Determine the (X, Y) coordinate at the center of the cell enclosing the given text.  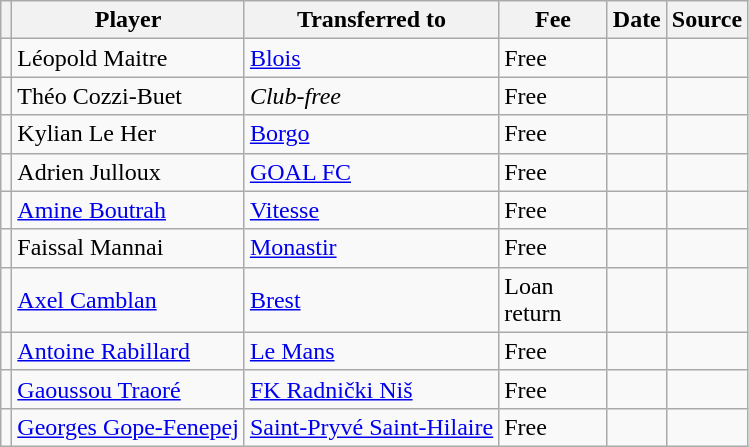
Léopold Maitre (128, 58)
Source (706, 20)
FK Radnički Niš (371, 389)
Loan return (554, 300)
Faissal Mannai (128, 248)
Fee (554, 20)
Borgo (371, 134)
Axel Camblan (128, 300)
Monastir (371, 248)
Date (636, 20)
Antoine Rabillard (128, 351)
Amine Boutrah (128, 210)
Club-free (371, 96)
GOAL FC (371, 172)
Saint-Pryvé Saint-Hilaire (371, 427)
Transferred to (371, 20)
Vitesse (371, 210)
Brest (371, 300)
Théo Cozzi-Buet (128, 96)
Le Mans (371, 351)
Gaoussou Traoré (128, 389)
Georges Gope-Fenepej (128, 427)
Adrien Julloux (128, 172)
Blois (371, 58)
Player (128, 20)
Kylian Le Her (128, 134)
